Identify which cell holds the provided text, then report its [X, Y] central coordinate. 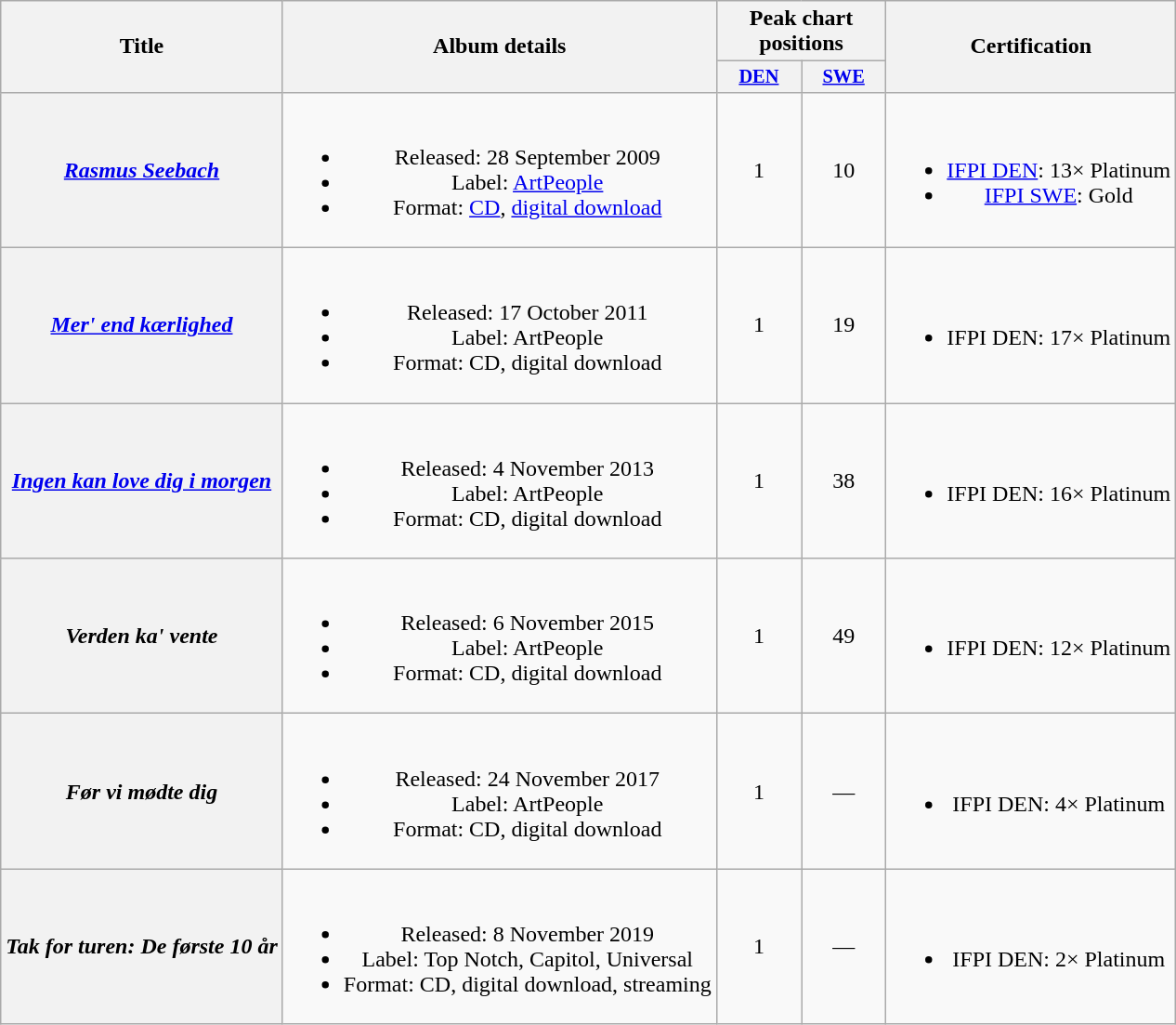
Før vi mødte dig [142, 792]
Certification [1031, 46]
DEN [758, 77]
Released: 24 November 2017Label: ArtPeopleFormat: CD, digital download [500, 792]
Released: 17 October 2011Label: ArtPeopleFormat: CD, digital download [500, 325]
Released: 6 November 2015Label: ArtPeopleFormat: CD, digital download [500, 636]
Album details [500, 46]
Tak for turen: De første 10 år [142, 946]
10 [843, 169]
49 [843, 636]
Mer' end kærlighed [142, 325]
Released: 8 November 2019Label: Top Notch, Capitol, UniversalFormat: CD, digital download, streaming [500, 946]
Peak chart positions [801, 32]
Verden ka' vente [142, 636]
IFPI DEN: 2× Platinum [1031, 946]
Rasmus Seebach [142, 169]
IFPI DEN: 16× Platinum [1031, 481]
38 [843, 481]
IFPI DEN: 4× Platinum [1031, 792]
SWE [843, 77]
19 [843, 325]
Released: 28 September 2009Label: ArtPeopleFormat: CD, digital download [500, 169]
IFPI DEN: 17× Platinum [1031, 325]
IFPI DEN: 13× PlatinumIFPI SWE: Gold [1031, 169]
IFPI DEN: 12× Platinum [1031, 636]
Released: 4 November 2013Label: ArtPeopleFormat: CD, digital download [500, 481]
Ingen kan love dig i morgen [142, 481]
Title [142, 46]
